Provide the [x, y] coordinate of the cell's center where the given text is located.  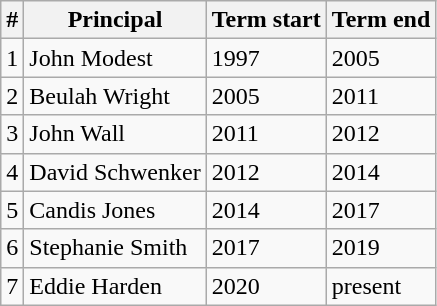
John Wall [115, 134]
David Schwenker [115, 172]
Candis Jones [115, 210]
3 [12, 134]
Principal [115, 20]
2020 [266, 286]
2019 [381, 248]
5 [12, 210]
1 [12, 58]
4 [12, 172]
Eddie Harden [115, 286]
2 [12, 96]
7 [12, 286]
present [381, 286]
6 [12, 248]
# [12, 20]
1997 [266, 58]
Stephanie Smith [115, 248]
Beulah Wright [115, 96]
Term start [266, 20]
Term end [381, 20]
John Modest [115, 58]
